Capture the cell that displays the provided text and extract its [x, y] central coordinate. 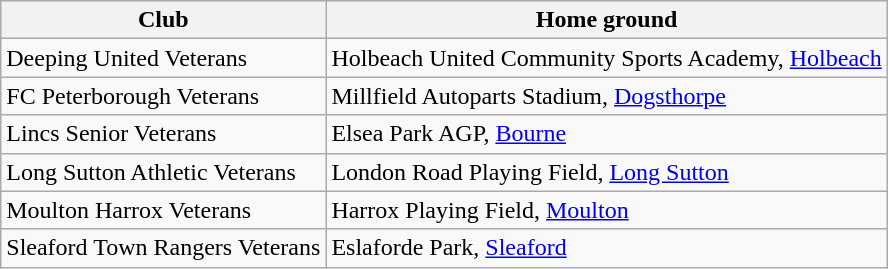
Millfield Autoparts Stadium, Dogsthorpe [606, 96]
Lincs Senior Veterans [164, 134]
Holbeach United Community Sports Academy, Holbeach [606, 58]
Sleaford Town Rangers Veterans [164, 248]
Home ground [606, 20]
FC Peterborough Veterans [164, 96]
London Road Playing Field, Long Sutton [606, 172]
Elsea Park AGP, Bourne [606, 134]
Moulton Harrox Veterans [164, 210]
Deeping United Veterans [164, 58]
Club [164, 20]
Long Sutton Athletic Veterans [164, 172]
Harrox Playing Field, Moulton [606, 210]
Eslaforde Park, Sleaford [606, 248]
